From the cell containing the given text, extract its center point as [X, Y] coordinate. 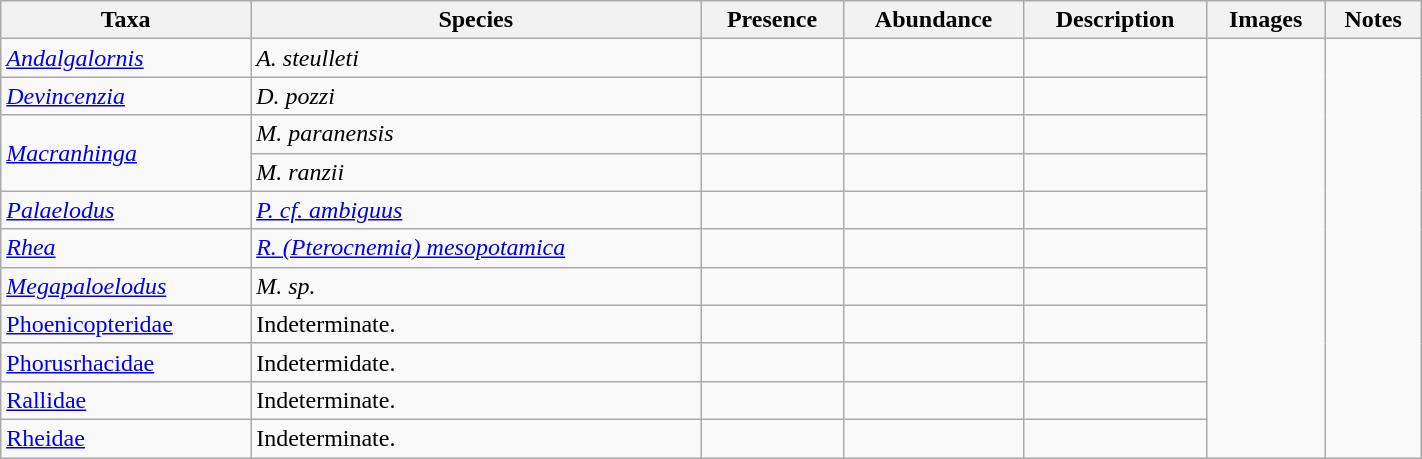
Devincenzia [126, 96]
Species [476, 20]
Presence [772, 20]
Images [1266, 20]
M. ranzii [476, 172]
Phoenicopteridae [126, 324]
Abundance [934, 20]
Taxa [126, 20]
Andalgalornis [126, 58]
Megapaloelodus [126, 286]
Notes [1373, 20]
A. steulleti [476, 58]
P. cf. ambiguus [476, 210]
Palaelodus [126, 210]
Description [1115, 20]
Rallidae [126, 400]
Indetermidate. [476, 362]
R. (Pterocnemia) mesopotamica [476, 248]
Phorusrhacidae [126, 362]
Macranhinga [126, 153]
M. paranensis [476, 134]
M. sp. [476, 286]
Rhea [126, 248]
D. pozzi [476, 96]
Rheidae [126, 438]
